Locate the cell with the specified text and output its [X, Y] center coordinate. 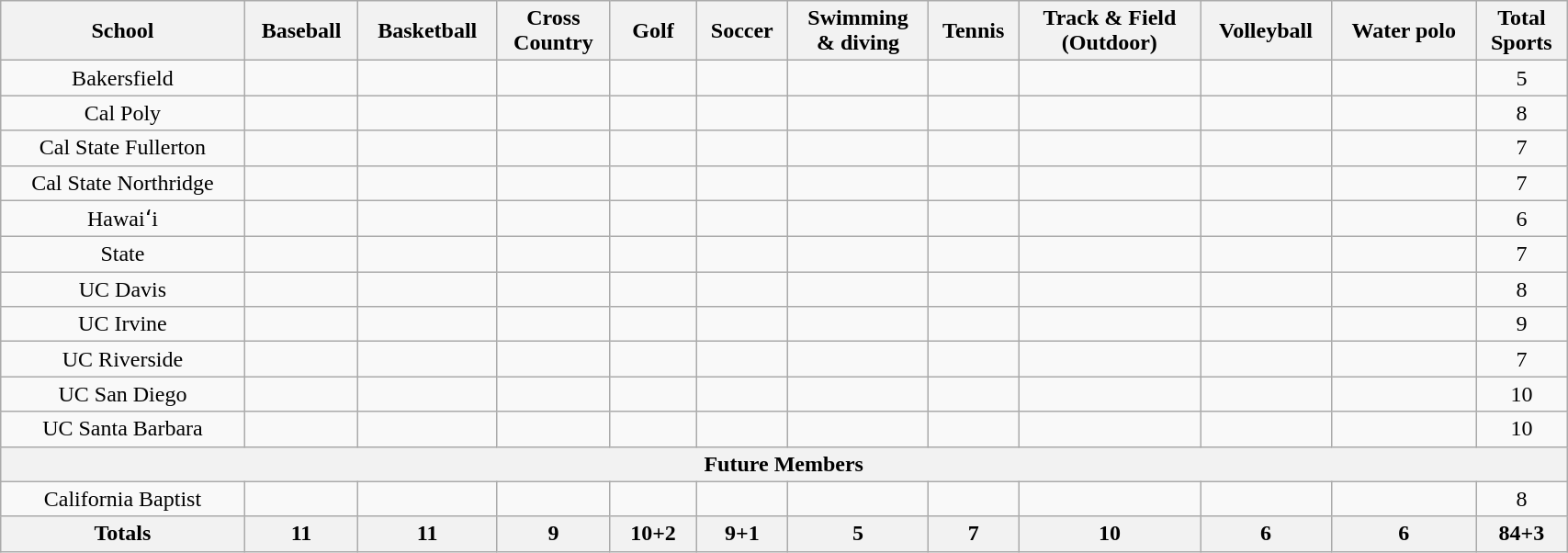
School [123, 31]
Soccer [742, 31]
Cal State Northridge [123, 183]
10+2 [653, 534]
Total Sports [1521, 31]
CrossCountry [554, 31]
State [123, 254]
Volleyball [1266, 31]
Tennis [974, 31]
California Baptist [123, 499]
Totals [123, 534]
Swimming& diving [858, 31]
UC Davis [123, 289]
UC San Diego [123, 394]
9+1 [742, 534]
Baseball [301, 31]
UC Irvine [123, 324]
Track & Field(Outdoor) [1110, 31]
Cal Poly [123, 113]
Basketball [428, 31]
Cal State Fullerton [123, 148]
UC Santa Barbara [123, 429]
84+3 [1521, 534]
Future Members [784, 464]
Golf [653, 31]
Bakersfield [123, 78]
UC Riverside [123, 359]
Hawaiʻi [123, 219]
Water polo [1404, 31]
